Identify which cell holds the provided text, then report its (x, y) central coordinate. 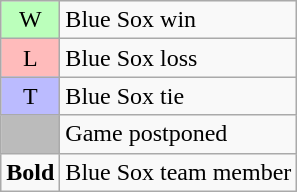
L (30, 58)
Blue Sox tie (178, 96)
Blue Sox team member (178, 172)
Blue Sox loss (178, 58)
Game postponed (178, 134)
W (30, 20)
Bold (30, 172)
T (30, 96)
Blue Sox win (178, 20)
